Pinpoint the cell where the given text exists, returning its (x, y) midpoint coordinate. 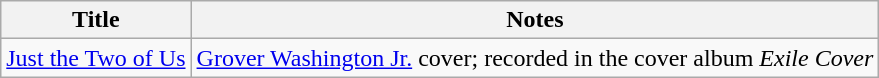
Grover Washington Jr. cover; recorded in the cover album Exile Cover (535, 58)
Title (96, 20)
Just the Two of Us (96, 58)
Notes (535, 20)
